Extract the (x, y) coordinate from the center of the cell holding the provided text.  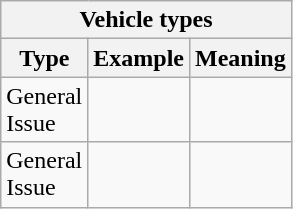
Meaning (241, 58)
Example (139, 58)
Vehicle types (146, 20)
Type (44, 58)
